Detect which cell encompasses the target text, then output its [x, y] center coordinate. 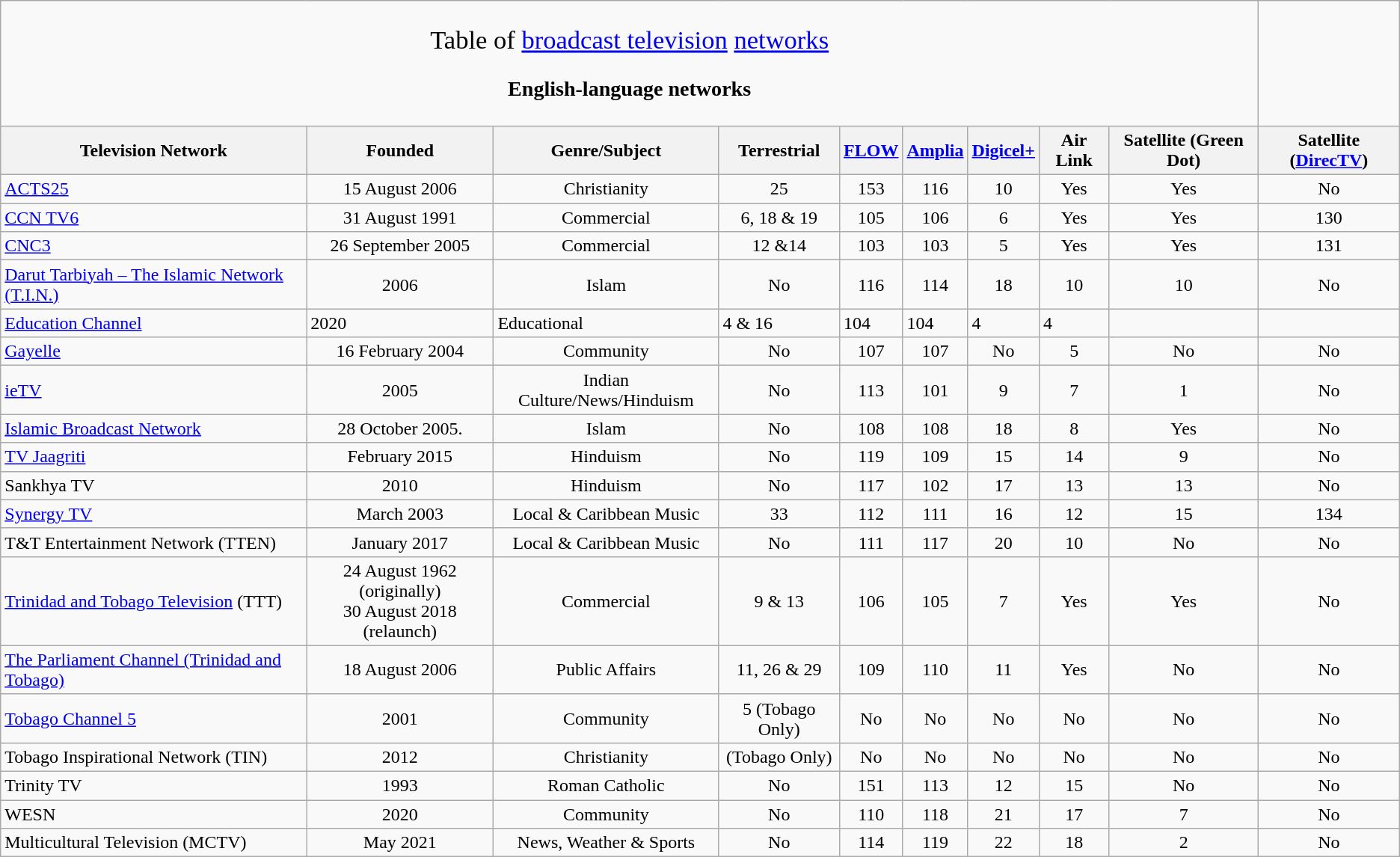
16 [1004, 514]
Genre/Subject [606, 150]
WESN [154, 814]
Public Affairs [606, 670]
Trinity TV [154, 786]
2012 [400, 757]
T&T Entertainment Network (TTEN) [154, 542]
May 2021 [400, 843]
101 [935, 390]
January 2017 [400, 542]
Tobago Inspirational Network (TIN) [154, 757]
2006 [400, 284]
131 [1328, 246]
33 [779, 514]
20 [1004, 542]
130 [1328, 218]
Educational [606, 323]
News, Weather & Sports [606, 843]
2 [1184, 843]
Sankhya TV [154, 485]
TV Jaagriti [154, 457]
15 August 2006 [400, 189]
134 [1328, 514]
5 (Tobago Only) [779, 718]
The Parliament Channel (Trinidad and Tobago) [154, 670]
Islamic Broadcast Network [154, 428]
Trinidad and Tobago Television (TTT) [154, 601]
11, 26 & 29 [779, 670]
CCN TV6 [154, 218]
CNC3 [154, 246]
112 [871, 514]
2001 [400, 718]
31 August 1991 [400, 218]
Darut Tarbiyah – The Islamic Network (T.I.N.) [154, 284]
11 [1004, 670]
151 [871, 786]
Founded [400, 150]
Digicel+ [1004, 150]
ieTV [154, 390]
2010 [400, 485]
22 [1004, 843]
Education Channel [154, 323]
8 [1074, 428]
1993 [400, 786]
102 [935, 485]
Tobago Channel 5 [154, 718]
Gayelle [154, 351]
March 2003 [400, 514]
Television Network [154, 150]
Satellite (Green Dot) [1184, 150]
118 [935, 814]
Terrestrial [779, 150]
14 [1074, 457]
25 [779, 189]
21 [1004, 814]
February 2015 [400, 457]
(Tobago Only) [779, 757]
6, 18 & 19 [779, 218]
153 [871, 189]
16 February 2004 [400, 351]
Table of broadcast television networksEnglish-language networks [630, 64]
4 & 16 [779, 323]
2005 [400, 390]
28 October 2005. [400, 428]
18 August 2006 [400, 670]
12 &14 [779, 246]
Roman Catholic [606, 786]
6 [1004, 218]
Indian Culture/News/Hinduism [606, 390]
1 [1184, 390]
ACTS25 [154, 189]
Amplia [935, 150]
FLOW [871, 150]
9 & 13 [779, 601]
Satellite (DirecTV) [1328, 150]
24 August 1962 (originally)30 August 2018 (relaunch) [400, 601]
26 September 2005 [400, 246]
Synergy TV [154, 514]
Air Link [1074, 150]
Multicultural Television (MCTV) [154, 843]
